Output the (X, Y) coordinate of the center of the cell containing the given text.  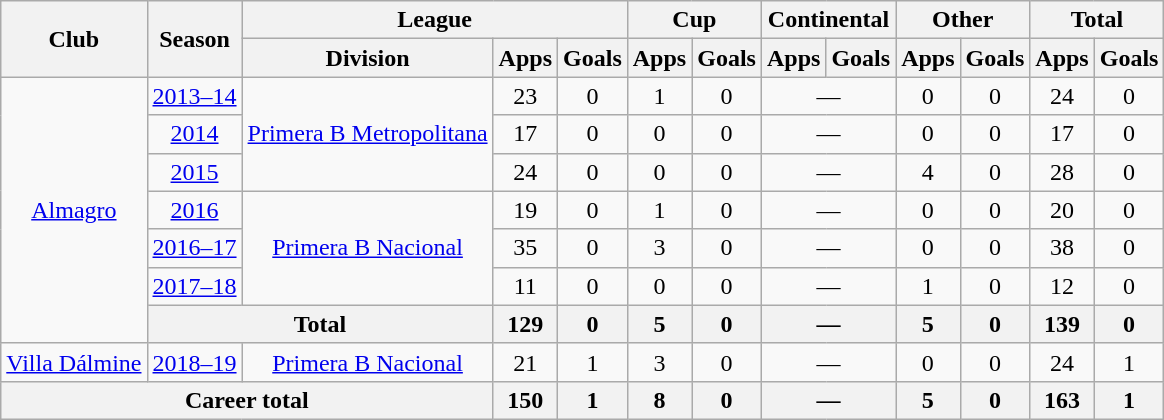
2017–18 (194, 286)
Other (963, 20)
2015 (194, 172)
150 (525, 400)
19 (525, 210)
Cup (694, 20)
Season (194, 39)
129 (525, 324)
163 (1062, 400)
2016 (194, 210)
Continental (828, 20)
Almagro (74, 210)
21 (525, 362)
2013–14 (194, 96)
Primera B Metropolitana (368, 134)
20 (1062, 210)
2018–19 (194, 362)
League (434, 20)
23 (525, 96)
28 (1062, 172)
38 (1062, 248)
12 (1062, 286)
2014 (194, 134)
Villa Dálmine (74, 362)
Division (368, 58)
Club (74, 39)
4 (928, 172)
11 (525, 286)
2016–17 (194, 248)
139 (1062, 324)
8 (659, 400)
35 (525, 248)
Career total (247, 400)
